Provide the (x, y) coordinate of the cell's center where the given text is located.  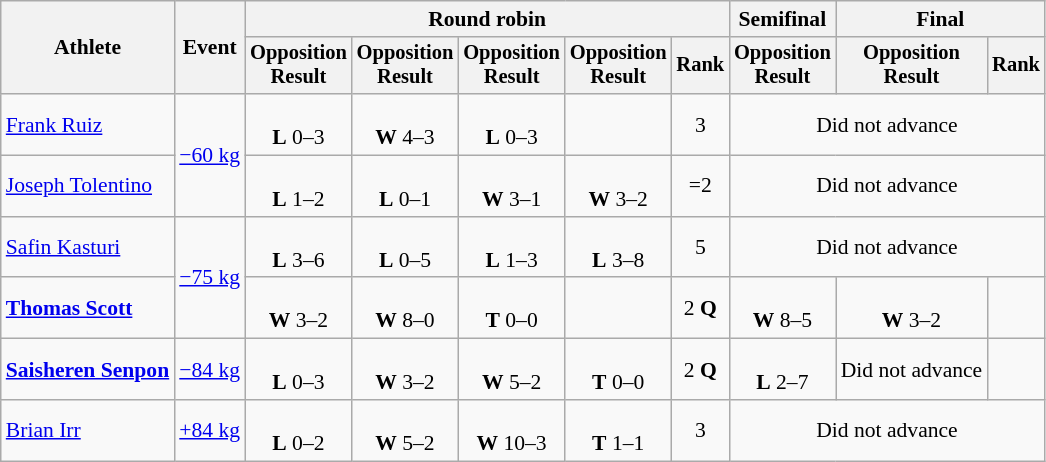
−60 kg (210, 155)
L 3–8 (618, 248)
L 0–1 (406, 186)
=2 (700, 186)
Joseph Tolentino (88, 186)
Final (940, 19)
Saisheren Senpon (88, 370)
Athlete (88, 48)
T 1–1 (618, 430)
−75 kg (210, 278)
W 4–3 (406, 124)
+84 kg (210, 430)
Safin Kasturi (88, 248)
W 8–5 (782, 308)
−84 kg (210, 370)
W 8–0 (406, 308)
Round robin (487, 19)
L 1–2 (298, 186)
Brian Irr (88, 430)
L 0–5 (406, 248)
W 10–3 (512, 430)
L 2–7 (782, 370)
L 0–2 (298, 430)
Frank Ruiz (88, 124)
W 3–1 (512, 186)
5 (700, 248)
Thomas Scott (88, 308)
Semifinal (782, 19)
L 3–6 (298, 248)
Event (210, 48)
L 1–3 (512, 248)
